Capture the cell that displays the provided text and extract its [x, y] central coordinate. 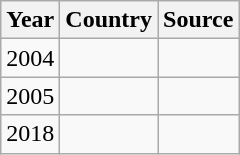
Year [30, 20]
2018 [30, 134]
Source [198, 20]
2005 [30, 96]
2004 [30, 58]
Country [109, 20]
